Provide the (X, Y) coordinate of the cell's center where the given text is located.  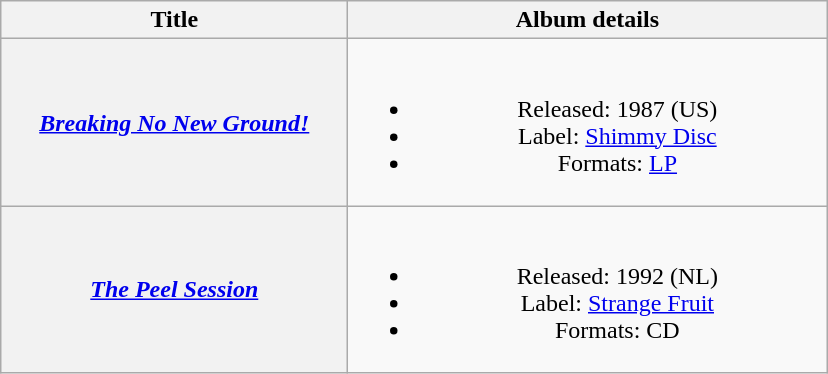
Released: 1992 (NL)Label: Strange FruitFormats: CD (588, 290)
Title (174, 20)
Breaking No New Ground! (174, 122)
Album details (588, 20)
Released: 1987 (US)Label: Shimmy DiscFormats: LP (588, 122)
The Peel Session (174, 290)
